Search for the cell housing the specified text and yield its [X, Y] center coordinate. 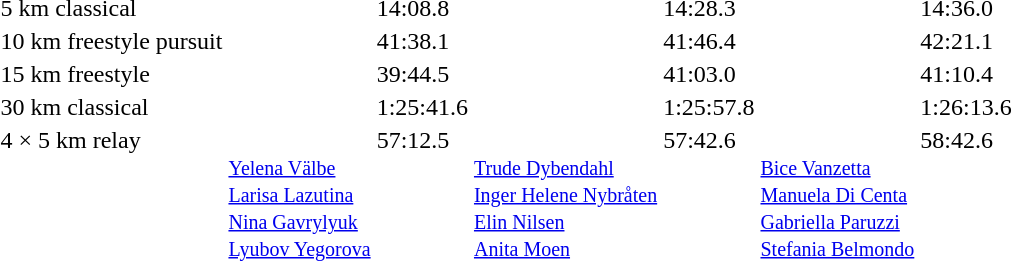
41:03.0 [709, 74]
1:25:57.8 [709, 107]
1:25:41.6 [422, 107]
39:44.5 [422, 74]
41:46.4 [709, 41]
41:38.1 [422, 41]
